Determine the (x, y) coordinate at the center of the cell enclosing the given text.  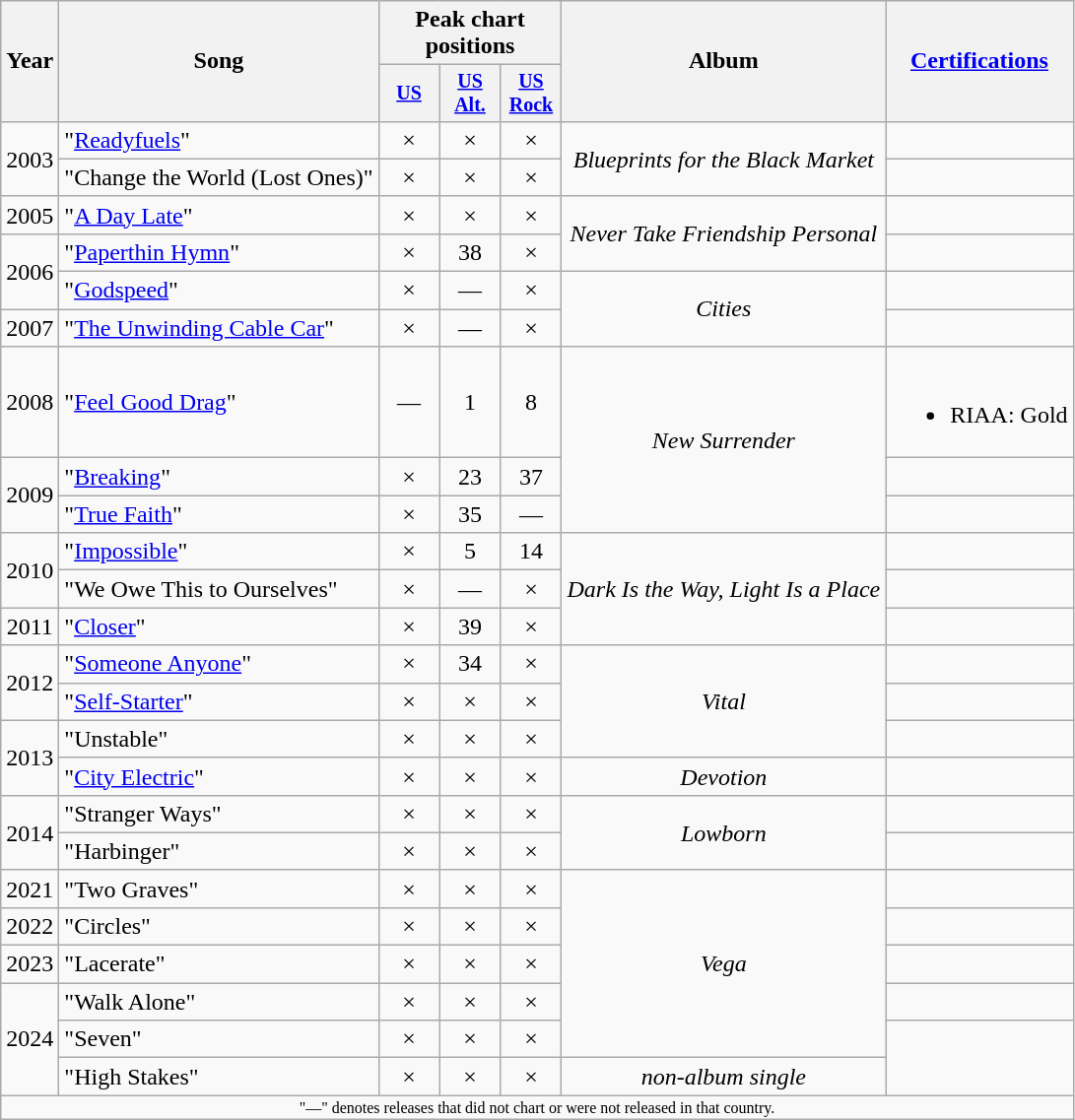
2022 (30, 926)
Certifications (979, 61)
5 (470, 552)
"Self-Starter" (219, 701)
"Feel Good Drag" (219, 402)
"Harbinger" (219, 851)
"Stranger Ways" (219, 814)
2007 (30, 328)
34 (470, 664)
"Two Graves" (219, 889)
1 (470, 402)
38 (470, 252)
non-album single (723, 1077)
"Walk Alone" (219, 1002)
2013 (30, 758)
2014 (30, 832)
"High Stakes" (219, 1077)
"Change the World (Lost Ones)" (219, 177)
Song (219, 61)
Album (723, 61)
2005 (30, 215)
2006 (30, 271)
2008 (30, 402)
2009 (30, 495)
Cities (723, 309)
Peak chart positions (470, 33)
"—" denotes releases that did not chart or were not released in that country. (537, 1107)
Year (30, 61)
"Lacerate" (219, 964)
RIAA: Gold (979, 402)
Lowborn (723, 832)
"Readyfuels" (219, 140)
2003 (30, 159)
Never Take Friendship Personal (723, 233)
37 (531, 477)
"Circles" (219, 926)
"We Owe This to Ourselves" (219, 589)
US Rock (531, 93)
39 (470, 626)
"Unstable" (219, 739)
2023 (30, 964)
"Seven" (219, 1039)
"The Unwinding Cable Car" (219, 328)
2012 (30, 683)
"True Faith" (219, 514)
"Someone Anyone" (219, 664)
23 (470, 477)
2010 (30, 570)
New Surrender (723, 439)
8 (531, 402)
"Breaking" (219, 477)
US (409, 93)
"Paperthin Hymn" (219, 252)
"Impossible" (219, 552)
USAlt. (470, 93)
Vital (723, 701)
"Closer" (219, 626)
Dark Is the Way, Light Is a Place (723, 589)
14 (531, 552)
"City Electric" (219, 776)
"Godspeed" (219, 291)
"A Day Late" (219, 215)
Devotion (723, 776)
2011 (30, 626)
2021 (30, 889)
Vega (723, 963)
35 (470, 514)
Blueprints for the Black Market (723, 159)
2024 (30, 1039)
